Return the [X, Y] coordinate for the center point of the cell that contains the specified text.  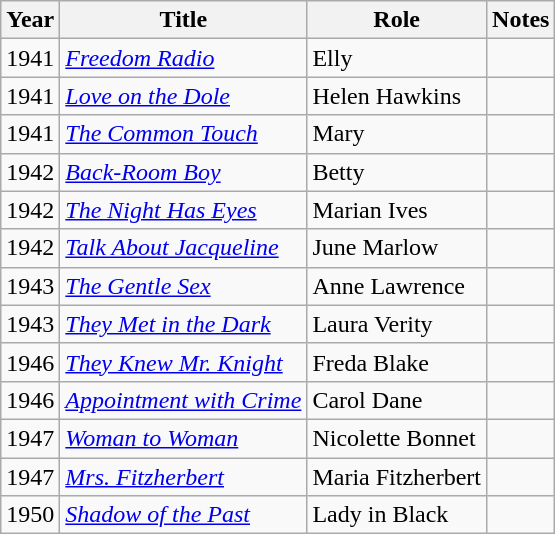
Lady in Black [397, 515]
Mrs. Fitzherbert [184, 477]
1950 [30, 515]
Nicolette Bonnet [397, 438]
They Knew Mr. Knight [184, 362]
They Met in the Dark [184, 324]
Helen Hawkins [397, 96]
Freedom Radio [184, 58]
Freda Blake [397, 362]
Appointment with Crime [184, 400]
Back-Room Boy [184, 172]
Role [397, 20]
June Marlow [397, 248]
Talk About Jacqueline [184, 248]
Carol Dane [397, 400]
Notes [521, 20]
Shadow of the Past [184, 515]
Laura Verity [397, 324]
Betty [397, 172]
Love on the Dole [184, 96]
Year [30, 20]
Anne Lawrence [397, 286]
Title [184, 20]
Elly [397, 58]
The Gentle Sex [184, 286]
Mary [397, 134]
The Night Has Eyes [184, 210]
The Common Touch [184, 134]
Marian Ives [397, 210]
Maria Fitzherbert [397, 477]
Woman to Woman [184, 438]
